Return [X, Y] of the center of cell containing provided text 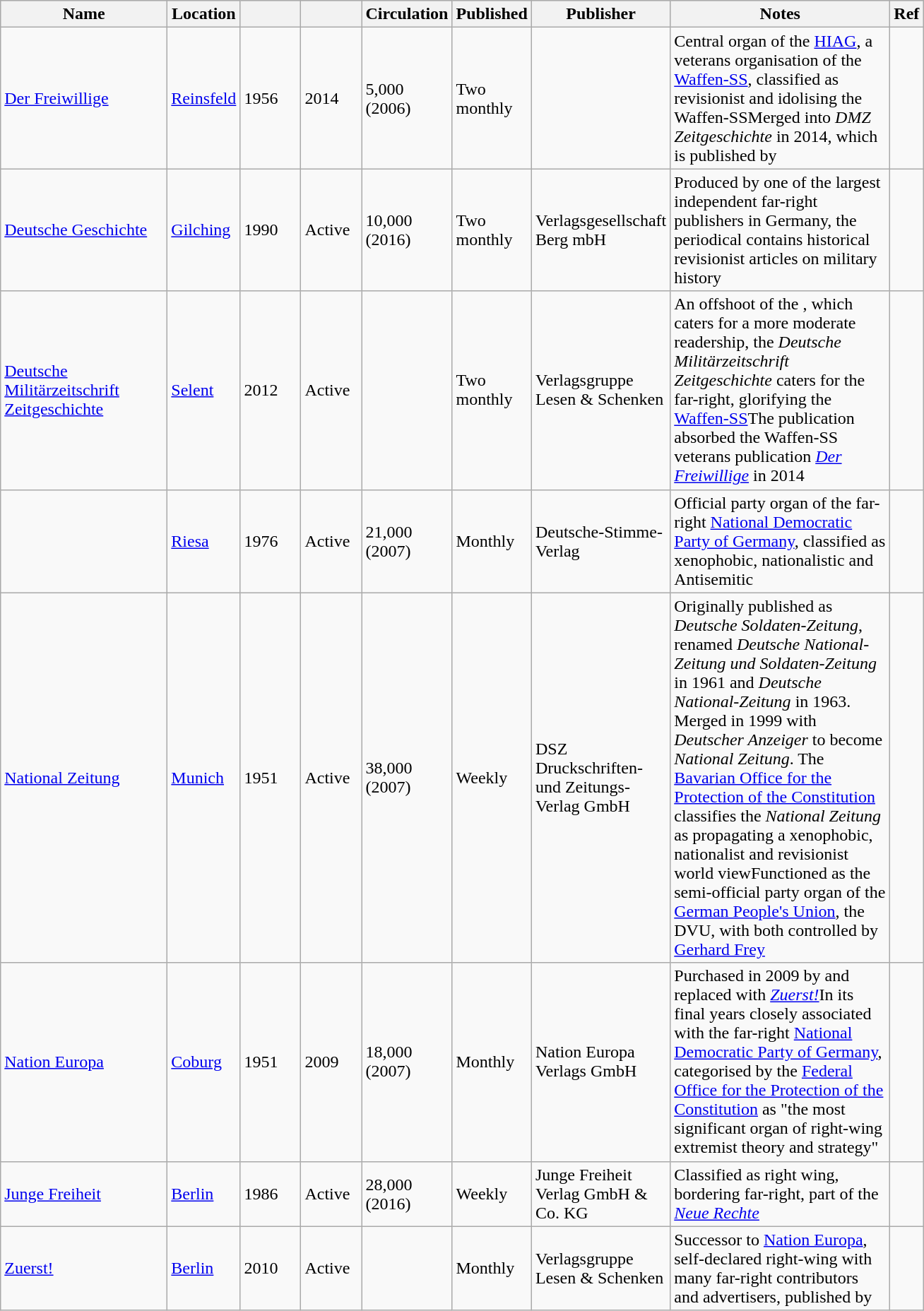
Deutsche-Stimme-Verlag [600, 541]
1986 [271, 1194]
5,000 (2006) [407, 98]
Verlagsgesellschaft Berg mbH [600, 230]
Gilching [203, 230]
38,000 (2007) [407, 778]
Name [84, 14]
21,000 (2007) [407, 541]
Nation Europa Verlags GmbH [600, 1062]
Zuerst! [84, 1269]
Nation Europa [84, 1062]
2014 [331, 98]
Reinsfeld [203, 98]
1976 [271, 541]
Riesa [203, 541]
10,000 (2016) [407, 230]
Deutsche Militärzeitschrift Zeitgeschichte [84, 390]
Coburg [203, 1062]
Der Freiwillige [84, 98]
Ref [907, 14]
Notes [780, 14]
Classified as right wing, bordering far-right, part of the Neue Rechte [780, 1194]
28,000 (2016) [407, 1194]
Circulation [407, 14]
1990 [271, 230]
National Zeitung [84, 778]
Deutsche Geschichte [84, 230]
Successor to Nation Europa, self-declared right-wing with many far-right contributors and advertisers, published by [780, 1269]
Junge Freiheit Verlag GmbH & Co. KG [600, 1194]
Official party organ of the far-right National Democratic Party of Germany, classified as xenophobic, nationalistic and Antisemitic [780, 541]
DSZ Druckschriften- und Zeitungs-Verlag GmbH [600, 778]
Selent [203, 390]
2010 [271, 1269]
Published [492, 14]
2012 [271, 390]
Junge Freiheit [84, 1194]
1956 [271, 98]
18,000 (2007) [407, 1062]
Publisher [600, 14]
Location [203, 14]
2009 [331, 1062]
Munich [203, 778]
